Capture the cell that displays the provided text and extract its (X, Y) central coordinate. 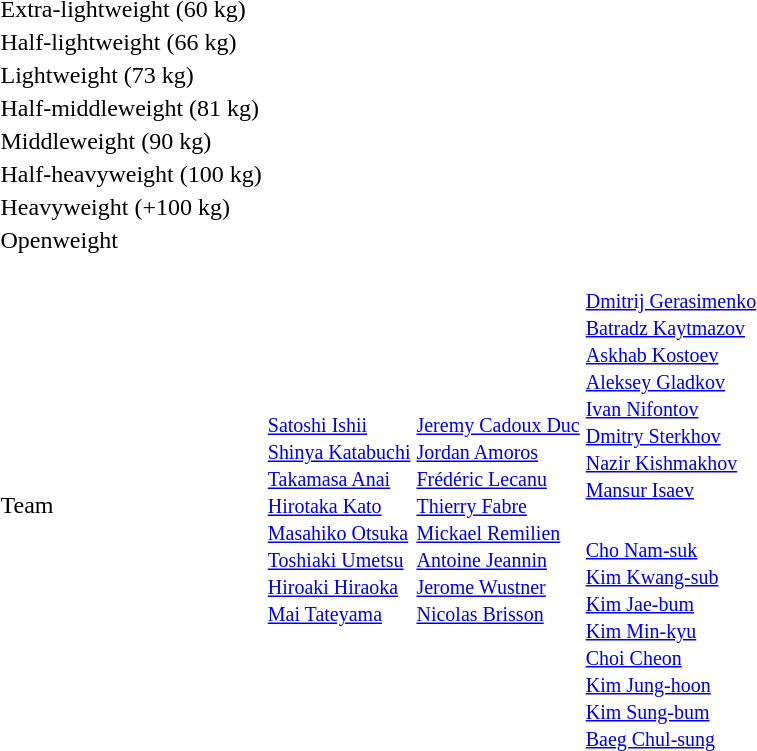
Dmitrij GerasimenkoBatradz KaytmazovAskhab KostoevAleksey GladkovIvan NifontovDmitry SterkhovNazir KishmakhovMansur Isaev (670, 381)
